Extract the (x, y) coordinate from the center of the cell holding the provided text.  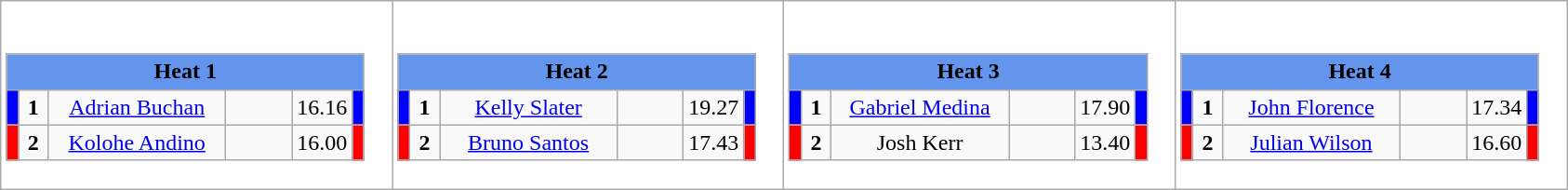
13.40 (1105, 142)
Heat 3 1 Gabriel Medina 17.90 2 Josh Kerr 13.40 (980, 95)
John Florence (1311, 107)
Bruno Santos (528, 142)
Heat 3 (968, 72)
17.43 (714, 142)
Heat 2 1 Kelly Slater 19.27 2 Bruno Santos 17.43 (588, 95)
Gabriel Medina (921, 107)
17.34 (1497, 107)
17.90 (1105, 107)
Josh Kerr (921, 142)
Heat 1 (185, 72)
Heat 1 1 Adrian Buchan 16.16 2 Kolohe Andino 16.00 (197, 95)
Kolohe Andino (138, 142)
Heat 4 1 John Florence 17.34 2 Julian Wilson 16.60 (1371, 95)
Julian Wilson (1311, 142)
16.60 (1497, 142)
19.27 (714, 107)
Heat 2 (577, 72)
Adrian Buchan (138, 107)
16.00 (322, 142)
Kelly Slater (528, 107)
Heat 4 (1360, 72)
16.16 (322, 107)
